Detect which cell encompasses the target text, then output its [x, y] center coordinate. 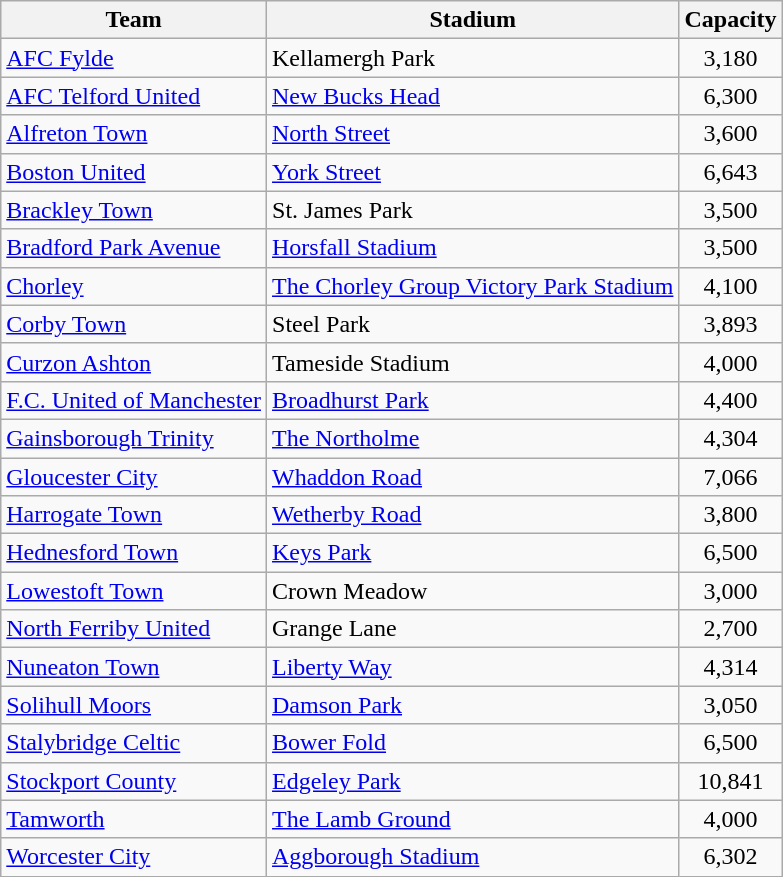
The Chorley Group Victory Park Stadium [473, 286]
7,066 [730, 477]
Gainsborough Trinity [134, 438]
Nuneaton Town [134, 667]
Liberty Way [473, 667]
Grange Lane [473, 629]
York Street [473, 172]
Curzon Ashton [134, 362]
3,050 [730, 705]
Keys Park [473, 553]
Solihull Moors [134, 705]
Bower Fold [473, 743]
Gloucester City [134, 477]
North Ferriby United [134, 629]
2,700 [730, 629]
3,000 [730, 591]
F.C. United of Manchester [134, 400]
3,800 [730, 515]
New Bucks Head [473, 96]
Damson Park [473, 705]
Edgeley Park [473, 781]
4,304 [730, 438]
Steel Park [473, 324]
Tameside Stadium [473, 362]
6,643 [730, 172]
Bradford Park Avenue [134, 248]
Wetherby Road [473, 515]
Corby Town [134, 324]
Boston United [134, 172]
Horsfall Stadium [473, 248]
North Street [473, 134]
3,893 [730, 324]
St. James Park [473, 210]
Chorley [134, 286]
Stockport County [134, 781]
Aggborough Stadium [473, 857]
AFC Telford United [134, 96]
Crown Meadow [473, 591]
4,400 [730, 400]
10,841 [730, 781]
Worcester City [134, 857]
4,314 [730, 667]
3,600 [730, 134]
4,100 [730, 286]
Kellamergh Park [473, 58]
Stalybridge Celtic [134, 743]
Brackley Town [134, 210]
6,300 [730, 96]
6,302 [730, 857]
AFC Fylde [134, 58]
The Lamb Ground [473, 819]
Harrogate Town [134, 515]
Team [134, 20]
Stadium [473, 20]
The Northolme [473, 438]
Lowestoft Town [134, 591]
Tamworth [134, 819]
Whaddon Road [473, 477]
Alfreton Town [134, 134]
Hednesford Town [134, 553]
Broadhurst Park [473, 400]
Capacity [730, 20]
3,180 [730, 58]
